From the cell containing the given text, extract its center point as (X, Y) coordinate. 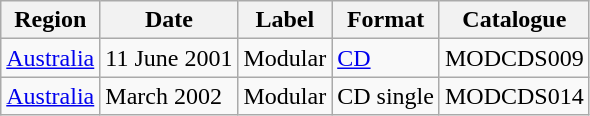
Catalogue (514, 20)
CD single (386, 96)
Label (285, 20)
MODCDS014 (514, 96)
Date (169, 20)
March 2002 (169, 96)
CD (386, 58)
Region (50, 20)
Format (386, 20)
11 June 2001 (169, 58)
MODCDS009 (514, 58)
